Pinpoint the cell where the given text exists, returning its (X, Y) midpoint coordinate. 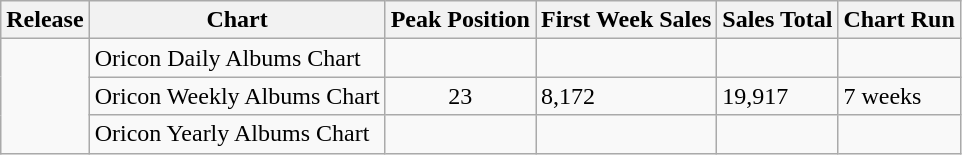
Oricon Yearly Albums Chart (237, 134)
Release (45, 20)
Chart Run (899, 20)
23 (460, 96)
Peak Position (460, 20)
Oricon Weekly Albums Chart (237, 96)
Oricon Daily Albums Chart (237, 58)
19,917 (778, 96)
7 weeks (899, 96)
Chart (237, 20)
Sales Total (778, 20)
8,172 (626, 96)
First Week Sales (626, 20)
